Determine the [X, Y] coordinate at the center of the cell enclosing the given text.  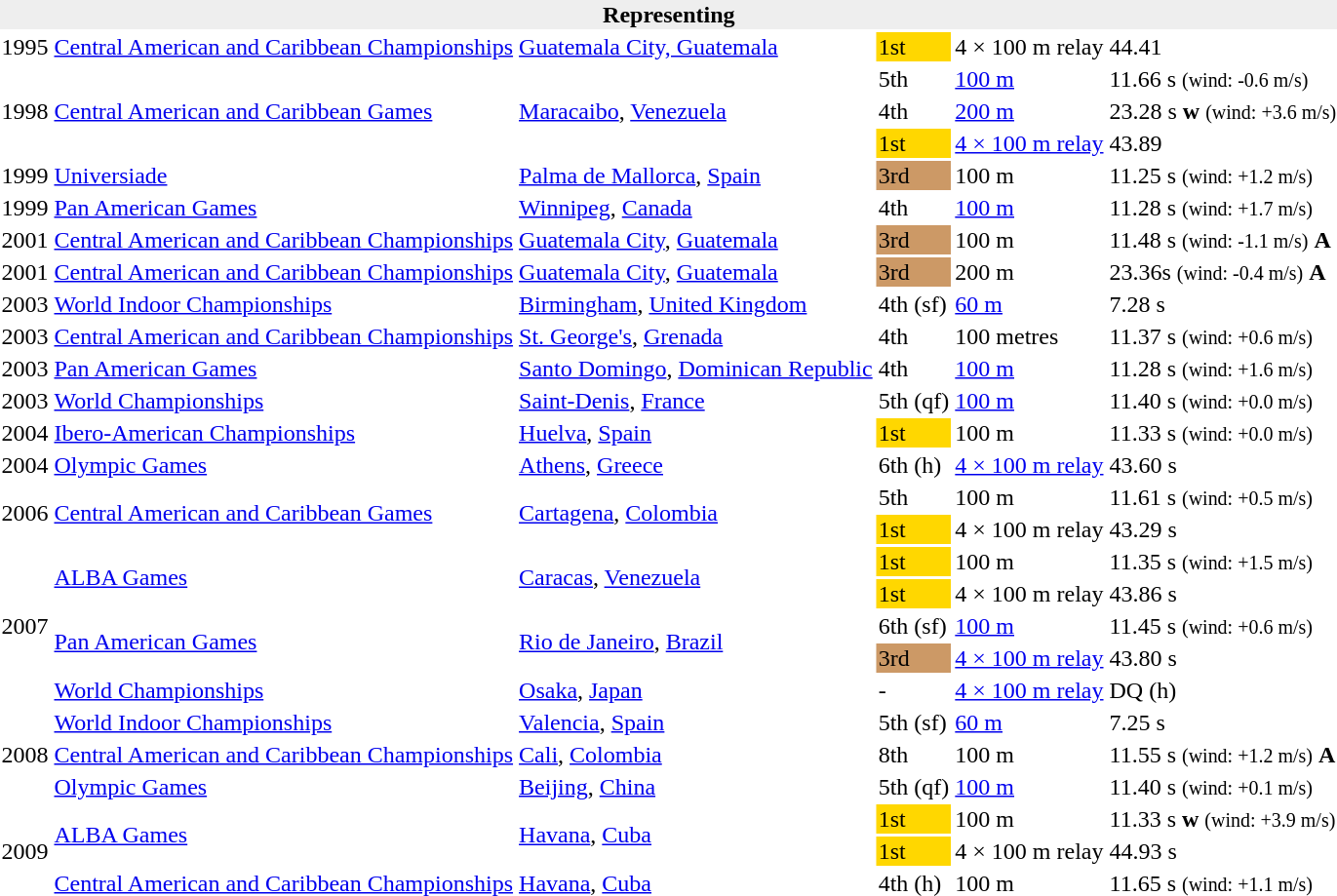
Winnipeg, Canada [696, 208]
Havana, Cuba [696, 835]
Rio de Janeiro, Brazil [696, 642]
Birmingham, United Kingdom [696, 304]
100 metres [1030, 336]
St. George's, Grenada [696, 336]
Santo Domingo, Dominican Republic [696, 369]
6th (h) [914, 465]
5th (sf) [914, 722]
8th [914, 755]
Saint-Denis, France [696, 401]
1995 [25, 47]
- [914, 690]
2006 [25, 513]
2008 [25, 755]
Beijing, China [696, 787]
Athens, Greece [696, 465]
Universiade [284, 175]
Valencia, Spain [696, 722]
Palma de Mallorca, Spain [696, 175]
Maracaibo, Venezuela [696, 111]
2007 [25, 626]
4th (sf) [914, 304]
Cartagena, Colombia [696, 513]
Ibero-American Championships [284, 433]
6th (sf) [914, 626]
Caracas, Venezuela [696, 577]
Cali, Colombia [696, 755]
Osaka, Japan [696, 690]
1998 [25, 111]
Huelva, Spain [696, 433]
